Return the [X, Y] coordinate for the center point of the cell that contains the specified text.  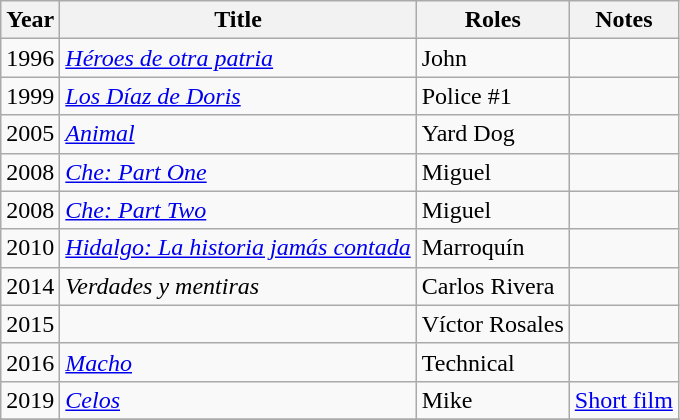
2010 [30, 248]
Carlos Rivera [492, 286]
Notes [624, 20]
Macho [238, 362]
Animal [238, 134]
2019 [30, 400]
Title [238, 20]
Technical [492, 362]
Che: Part One [238, 172]
John [492, 58]
Year [30, 20]
2016 [30, 362]
Hidalgo: La historia jamás contada [238, 248]
2014 [30, 286]
Mike [492, 400]
Roles [492, 20]
2015 [30, 324]
Yard Dog [492, 134]
Che: Part Two [238, 210]
Héroes de otra patria [238, 58]
1996 [30, 58]
2005 [30, 134]
Short film [624, 400]
Celos [238, 400]
Verdades y mentiras [238, 286]
Police #1 [492, 96]
Los Díaz de Doris [238, 96]
Víctor Rosales [492, 324]
Marroquín [492, 248]
1999 [30, 96]
